Pinpoint the cell where the given text exists, returning its (x, y) midpoint coordinate. 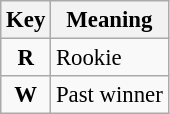
Rookie (110, 58)
Key (26, 20)
R (26, 58)
W (26, 95)
Past winner (110, 95)
Meaning (110, 20)
